Search for the cell housing the specified text and yield its [X, Y] center coordinate. 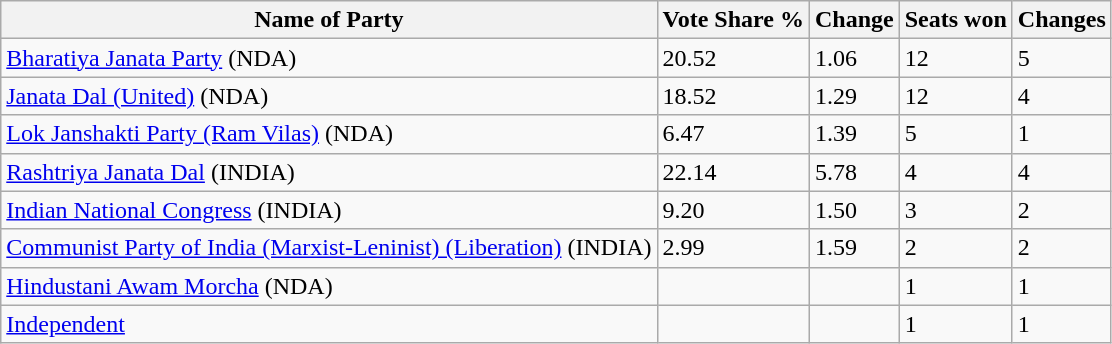
Janata Dal (United) (NDA) [329, 96]
9.20 [733, 210]
Change [854, 20]
Bharatiya Janata Party (NDA) [329, 58]
Name of Party [329, 20]
Changes [1062, 20]
Rashtriya Janata Dal (INDIA) [329, 172]
5.78 [854, 172]
1.59 [854, 248]
3 [956, 210]
6.47 [733, 134]
Seats won [956, 20]
1.39 [854, 134]
Vote Share % [733, 20]
1.29 [854, 96]
2.99 [733, 248]
Lok Janshakti Party (Ram Vilas) (NDA) [329, 134]
22.14 [733, 172]
1.50 [854, 210]
18.52 [733, 96]
Hindustani Awam Morcha (NDA) [329, 286]
Communist Party of India (Marxist-Leninist) (Liberation) (INDIA) [329, 248]
Indian National Congress (INDIA) [329, 210]
20.52 [733, 58]
1.06 [854, 58]
Independent [329, 324]
